Detect which cell encompasses the target text, then output its [X, Y] center coordinate. 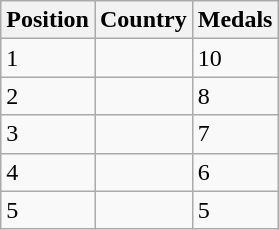
6 [235, 172]
2 [48, 96]
1 [48, 58]
Medals [235, 20]
7 [235, 134]
10 [235, 58]
8 [235, 96]
4 [48, 172]
3 [48, 134]
Position [48, 20]
Country [143, 20]
